Identify which cell holds the provided text, then report its (x, y) central coordinate. 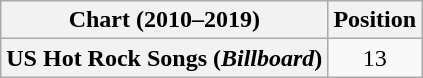
13 (375, 58)
US Hot Rock Songs (Billboard) (164, 58)
Position (375, 20)
Chart (2010–2019) (164, 20)
